Extract the [x, y] coordinate from the center of the cell holding the provided text.  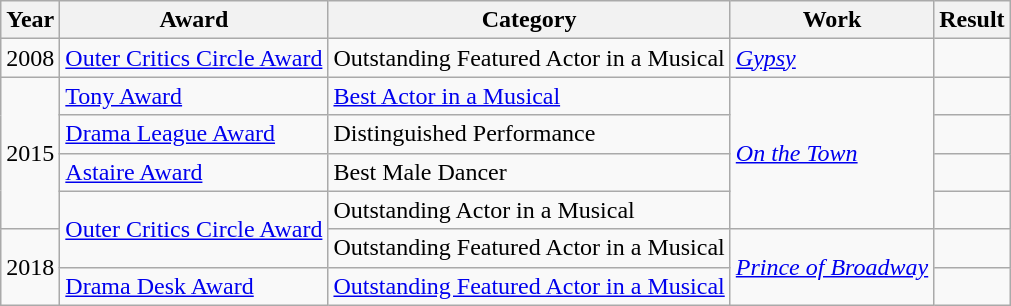
2015 [30, 153]
Astaire Award [194, 172]
Drama Desk Award [194, 286]
2018 [30, 267]
Gypsy [832, 58]
Tony Award [194, 96]
Best Male Dancer [529, 172]
Category [529, 20]
Year [30, 20]
Best Actor in a Musical [529, 96]
Result [972, 20]
Award [194, 20]
Prince of Broadway [832, 267]
Drama League Award [194, 134]
Outstanding Actor in a Musical [529, 210]
Work [832, 20]
2008 [30, 58]
Distinguished Performance [529, 134]
On the Town [832, 153]
